Output the (x, y) coordinate of the center of the cell containing the given text.  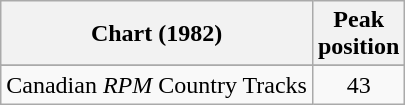
Canadian RPM Country Tracks (157, 85)
Chart (1982) (157, 34)
Peakposition (358, 34)
43 (358, 85)
